Scan for the cell matching the given text and deliver its [x, y] coordinate at center. 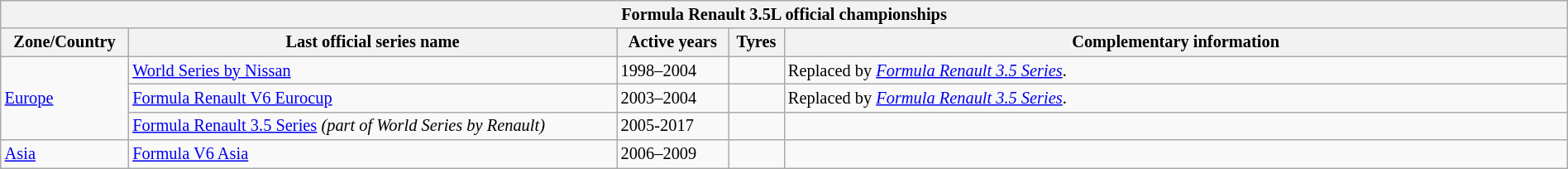
Active years [673, 42]
Formula Renault V6 Eurocup [372, 98]
2006–2009 [673, 154]
2005-2017 [673, 126]
Formula V6 Asia [372, 154]
Last official series name [372, 42]
Formula Renault 3.5L official championships [784, 14]
1998–2004 [673, 70]
World Series by Nissan [372, 70]
2003–2004 [673, 98]
Europe [65, 98]
Zone/Country [65, 42]
Formula Renault 3.5 Series (part of World Series by Renault) [372, 126]
Asia [65, 154]
Complementary information [1176, 42]
Tyres [756, 42]
